Find where the given text appears and provide that cell's center as (X, Y) coordinate. 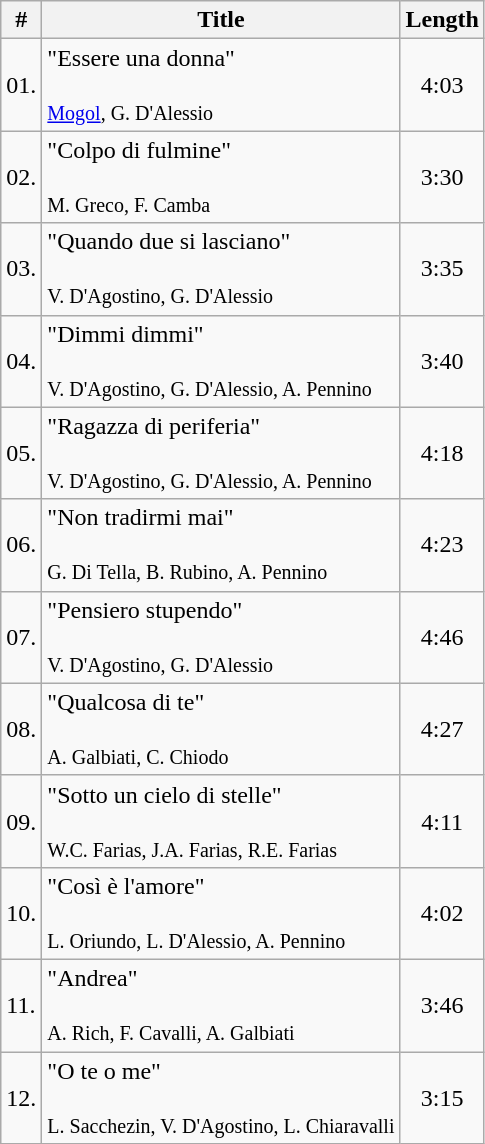
3:30 (442, 177)
"O te o me"L. Sacchezin, V. D'Agostino, L. Chiaravalli (221, 1098)
06. (22, 545)
4:03 (442, 85)
4:02 (442, 913)
Title (221, 20)
"Sotto un cielo di stelle"W.C. Farias, J.A. Farias, R.E. Farias (221, 821)
"Colpo di fulmine"M. Greco, F. Camba (221, 177)
4:27 (442, 729)
"Quando due si lasciano"V. D'Agostino, G. D'Alessio (221, 269)
"Ragazza di periferia"V. D'Agostino, G. D'Alessio, A. Pennino (221, 453)
05. (22, 453)
08. (22, 729)
10. (22, 913)
07. (22, 637)
"Essere una donna"Mogol, G. D'Alessio (221, 85)
4:11 (442, 821)
"Qualcosa di te"A. Galbiati, C. Chiodo (221, 729)
"Pensiero stupendo"V. D'Agostino, G. D'Alessio (221, 637)
3:15 (442, 1098)
12. (22, 1098)
04. (22, 361)
# (22, 20)
4:46 (442, 637)
"Andrea"A. Rich, F. Cavalli, A. Galbiati (221, 1005)
Length (442, 20)
03. (22, 269)
"Non tradirmi mai"G. Di Tella, B. Rubino, A. Pennino (221, 545)
"Dimmi dimmi"V. D'Agostino, G. D'Alessio, A. Pennino (221, 361)
11. (22, 1005)
01. (22, 85)
02. (22, 177)
3:40 (442, 361)
4:18 (442, 453)
3:35 (442, 269)
09. (22, 821)
3:46 (442, 1005)
"Così è l'amore"L. Oriundo, L. D'Alessio, A. Pennino (221, 913)
4:23 (442, 545)
